Scan for the cell matching the given text and deliver its (X, Y) coordinate at center. 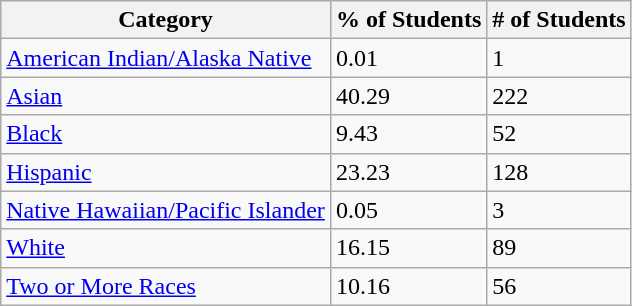
Asian (166, 96)
% of Students (408, 20)
16.15 (408, 248)
56 (559, 286)
40.29 (408, 96)
Category (166, 20)
3 (559, 210)
23.23 (408, 172)
10.16 (408, 286)
9.43 (408, 134)
Native Hawaiian/Pacific Islander (166, 210)
White (166, 248)
0.01 (408, 58)
0.05 (408, 210)
128 (559, 172)
89 (559, 248)
Black (166, 134)
# of Students (559, 20)
Hispanic (166, 172)
1 (559, 58)
52 (559, 134)
American Indian/Alaska Native (166, 58)
Two or More Races (166, 286)
222 (559, 96)
